Capture the cell that displays the provided text and extract its (X, Y) central coordinate. 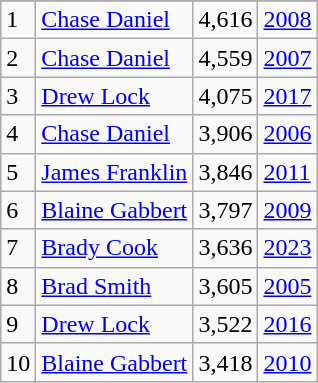
2011 (288, 172)
8 (18, 286)
6 (18, 210)
2006 (288, 134)
2016 (288, 324)
10 (18, 362)
3,605 (226, 286)
2017 (288, 96)
4,616 (226, 20)
2 (18, 58)
4 (18, 134)
Brady Cook (114, 248)
3 (18, 96)
1 (18, 20)
3,797 (226, 210)
2005 (288, 286)
3,846 (226, 172)
2010 (288, 362)
2008 (288, 20)
9 (18, 324)
3,636 (226, 248)
4,559 (226, 58)
3,522 (226, 324)
James Franklin (114, 172)
3,906 (226, 134)
4,075 (226, 96)
2007 (288, 58)
2023 (288, 248)
2009 (288, 210)
3,418 (226, 362)
7 (18, 248)
Brad Smith (114, 286)
5 (18, 172)
